Search for the cell housing the specified text and yield its [X, Y] center coordinate. 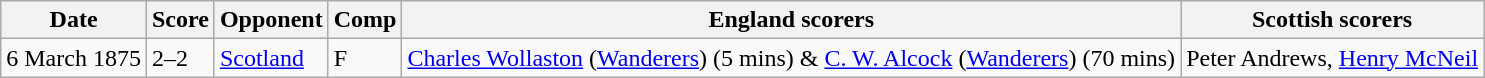
6 March 1875 [74, 58]
England scorers [792, 20]
Comp [365, 20]
Date [74, 20]
F [365, 58]
2–2 [180, 58]
Scottish scorers [1332, 20]
Score [180, 20]
Scotland [271, 58]
Peter Andrews, Henry McNeil [1332, 58]
Opponent [271, 20]
Charles Wollaston (Wanderers) (5 mins) & C. W. Alcock (Wanderers) (70 mins) [792, 58]
